Find where the given text appears and provide that cell's center as (x, y) coordinate. 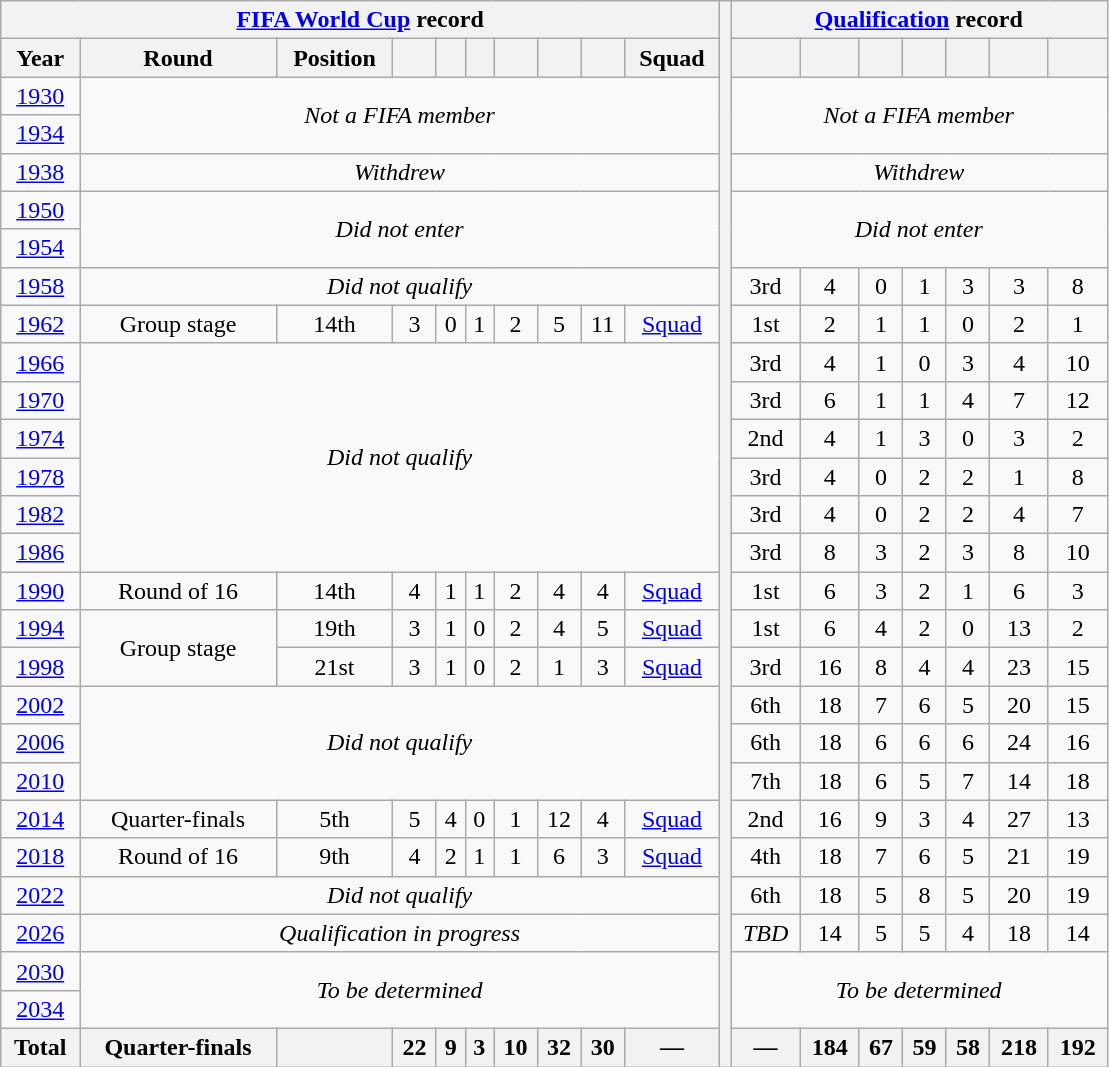
Year (40, 58)
21 (1019, 857)
32 (559, 1047)
30 (603, 1047)
1938 (40, 172)
24 (1019, 743)
Qualification record (918, 20)
59 (925, 1047)
4th (765, 857)
1950 (40, 210)
1982 (40, 515)
21st (334, 667)
22 (415, 1047)
1994 (40, 629)
23 (1019, 667)
FIFA World Cup record (360, 20)
2022 (40, 895)
TBD (765, 933)
Position (334, 58)
5th (334, 819)
27 (1019, 819)
Round (178, 58)
184 (830, 1047)
1986 (40, 553)
7th (765, 781)
1954 (40, 248)
192 (1078, 1047)
2006 (40, 743)
218 (1019, 1047)
19th (334, 629)
1962 (40, 324)
1930 (40, 96)
2018 (40, 857)
67 (881, 1047)
9th (334, 857)
1970 (40, 400)
2026 (40, 933)
1974 (40, 438)
58 (968, 1047)
Total (40, 1047)
2014 (40, 819)
11 (603, 324)
2002 (40, 705)
1998 (40, 667)
Qualification in progress (400, 933)
2030 (40, 971)
1966 (40, 362)
1990 (40, 591)
1958 (40, 286)
2034 (40, 1009)
1934 (40, 134)
1978 (40, 477)
2010 (40, 781)
